Provide the [x, y] coordinate of the cell's center where the given text is located.  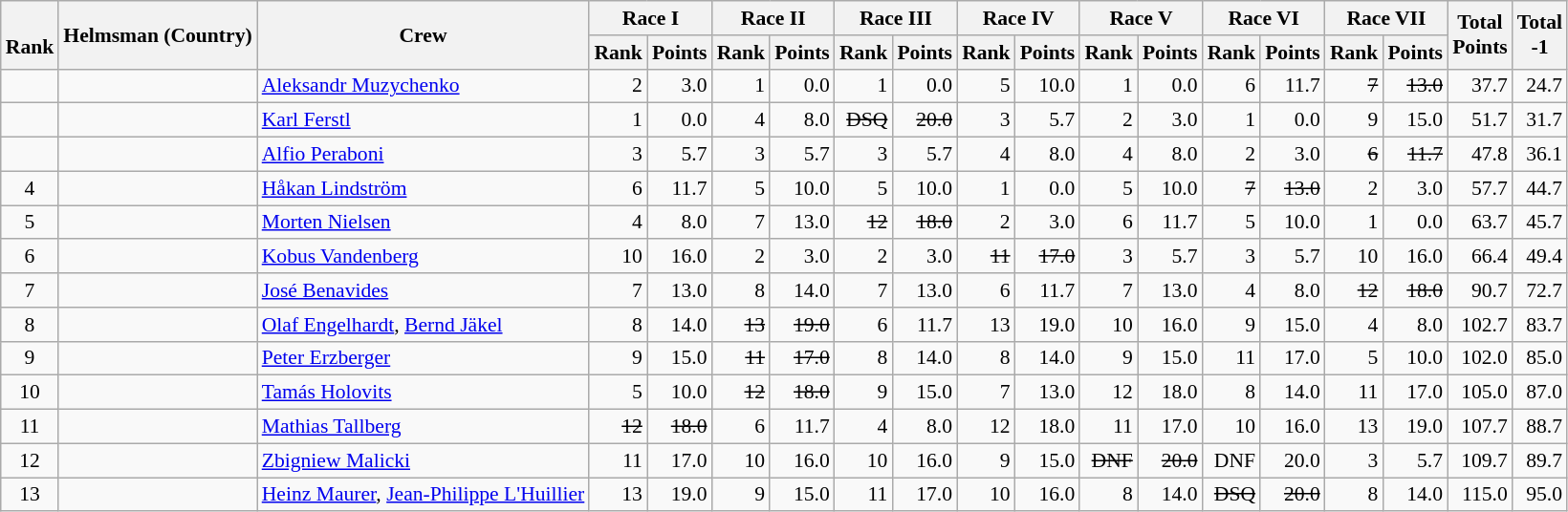
Heinz Maurer, Jean-Philippe L'Huillier [424, 495]
66.4 [1480, 257]
45.7 [1539, 223]
Helmsman (Country) [157, 34]
Håkan Lindström [424, 188]
63.7 [1480, 223]
107.7 [1480, 427]
Zbigniew Malicki [424, 460]
109.7 [1480, 460]
36.1 [1539, 155]
Alfio Peraboni [424, 155]
72.7 [1539, 290]
Race IV [1018, 18]
José Benavides [424, 290]
102.0 [1480, 358]
95.0 [1539, 495]
85.0 [1539, 358]
57.7 [1480, 188]
Total-1 [1539, 34]
Race III [896, 18]
Kobus Vandenberg [424, 257]
87.0 [1539, 393]
Tamás Holovits [424, 393]
37.7 [1480, 86]
Race V [1141, 18]
89.7 [1539, 460]
Race I [650, 18]
49.4 [1539, 257]
Crew [424, 34]
Aleksandr Muzychenko [424, 86]
Olaf Engelhardt, Bernd Jäkel [424, 325]
Peter Erzberger [424, 358]
88.7 [1539, 427]
Mathias Tallberg [424, 427]
44.7 [1539, 188]
90.7 [1480, 290]
Karl Ferstl [424, 120]
105.0 [1480, 393]
Morten Nielsen [424, 223]
Race VI [1264, 18]
83.7 [1539, 325]
31.7 [1539, 120]
102.7 [1480, 325]
Total Points [1480, 34]
Race II [773, 18]
24.7 [1539, 86]
Race VII [1386, 18]
47.8 [1480, 155]
115.0 [1480, 495]
51.7 [1480, 120]
